Return the (x, y) coordinate for the center point of the cell that contains the specified text.  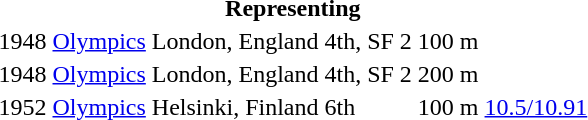
200 m (448, 74)
100 m (448, 41)
